Determine the (X, Y) coordinate at the center of the cell enclosing the given text.  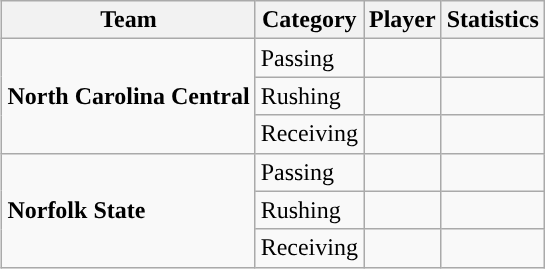
Category (309, 20)
Team (128, 20)
Statistics (492, 20)
Norfolk State (128, 210)
Player (403, 20)
North Carolina Central (128, 96)
